Identify which cell holds the provided text, then report its (x, y) central coordinate. 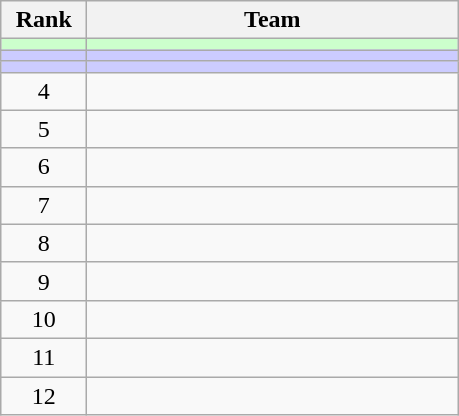
12 (44, 395)
Team (272, 20)
7 (44, 205)
9 (44, 281)
4 (44, 91)
Rank (44, 20)
6 (44, 167)
8 (44, 243)
11 (44, 357)
5 (44, 129)
10 (44, 319)
